From the cell containing the given text, extract its center point as [X, Y] coordinate. 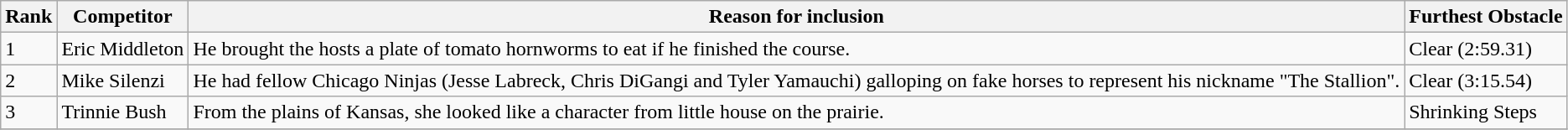
Reason for inclusion [796, 17]
From the plains of Kansas, she looked like a character from little house on the prairie. [796, 112]
He had fellow Chicago Ninjas (Jesse Labreck, Chris DiGangi and Tyler Yamauchi) galloping on fake horses to represent his nickname "The Stallion". [796, 81]
2 [28, 81]
Competitor [122, 17]
Furthest Obstacle [1486, 17]
Shrinking Steps [1486, 112]
He brought the hosts a plate of tomato hornworms to eat if he finished the course. [796, 49]
Mike Silenzi [122, 81]
1 [28, 49]
Rank [28, 17]
Trinnie Bush [122, 112]
Clear (3:15.54) [1486, 81]
3 [28, 112]
Clear (2:59.31) [1486, 49]
Eric Middleton [122, 49]
